Output the (X, Y) coordinate of the center of the cell containing the given text.  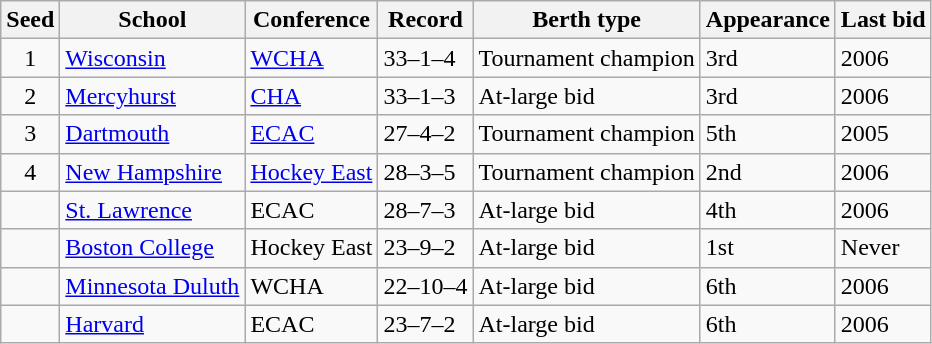
CHA (312, 96)
3 (30, 134)
Conference (312, 20)
Wisconsin (152, 58)
New Hampshire (152, 172)
2nd (768, 172)
St. Lawrence (152, 210)
4 (30, 172)
Last bid (883, 20)
23–7–2 (426, 324)
2005 (883, 134)
1 (30, 58)
28–3–5 (426, 172)
Appearance (768, 20)
Never (883, 248)
2 (30, 96)
22–10–4 (426, 286)
Harvard (152, 324)
23–9–2 (426, 248)
28–7–3 (426, 210)
Boston College (152, 248)
33–1–4 (426, 58)
33–1–3 (426, 96)
Berth type (586, 20)
Minnesota Duluth (152, 286)
27–4–2 (426, 134)
Mercyhurst (152, 96)
Seed (30, 20)
Dartmouth (152, 134)
5th (768, 134)
4th (768, 210)
Record (426, 20)
School (152, 20)
1st (768, 248)
